Identify which cell holds the provided text, then report its [x, y] central coordinate. 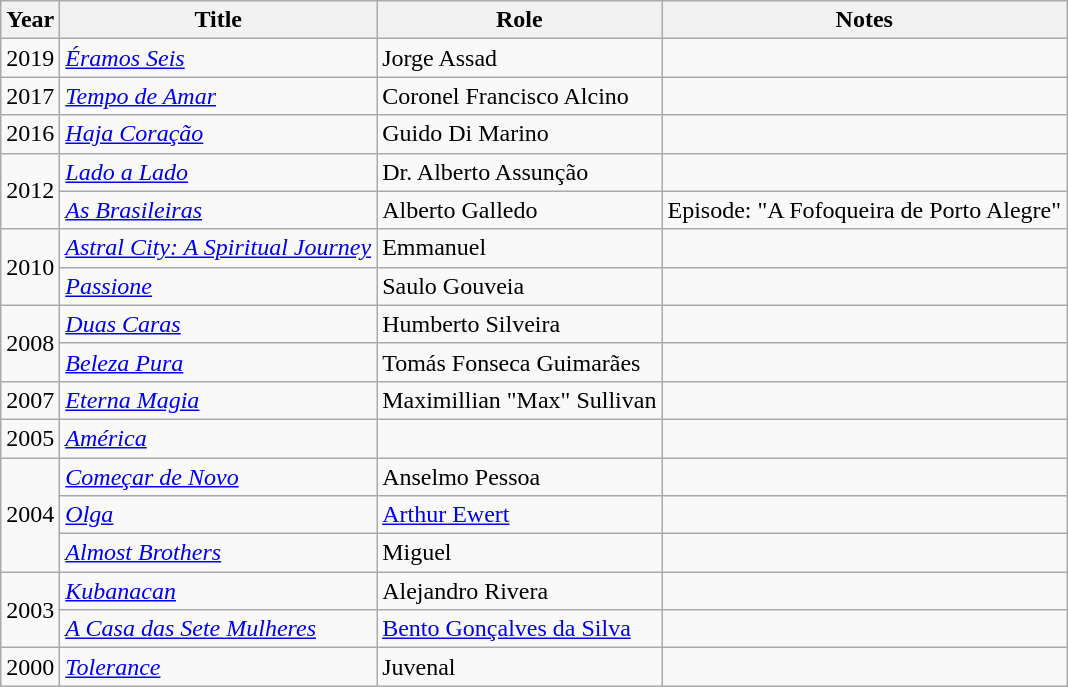
Coronel Francisco Alcino [520, 96]
Beleza Pura [218, 362]
América [218, 438]
2012 [30, 191]
As Brasileiras [218, 210]
Maximillian "Max" Sullivan [520, 400]
Dr. Alberto Assunção [520, 172]
Passione [218, 286]
2007 [30, 400]
2010 [30, 267]
Notes [864, 20]
Humberto Silveira [520, 324]
Saulo Gouveia [520, 286]
2004 [30, 515]
Guido Di Marino [520, 134]
Role [520, 20]
Title [218, 20]
2008 [30, 343]
Bento Gonçalves da Silva [520, 629]
Alejandro Rivera [520, 591]
Eterna Magia [218, 400]
Juvenal [520, 667]
Arthur Ewert [520, 515]
Olga [218, 515]
Alberto Galledo [520, 210]
Emmanuel [520, 248]
A Casa das Sete Mulheres [218, 629]
2000 [30, 667]
Astral City: A Spiritual Journey [218, 248]
2005 [30, 438]
Começar de Novo [218, 477]
Episode: "A Fofoqueira de Porto Alegre" [864, 210]
Lado a Lado [218, 172]
Éramos Seis [218, 58]
Almost Brothers [218, 553]
Year [30, 20]
2017 [30, 96]
Jorge Assad [520, 58]
Duas Caras [218, 324]
Haja Coração [218, 134]
2019 [30, 58]
Tempo de Amar [218, 96]
2016 [30, 134]
Kubanacan [218, 591]
Miguel [520, 553]
2003 [30, 610]
Tomás Fonseca Guimarães [520, 362]
Anselmo Pessoa [520, 477]
Tolerance [218, 667]
